Return [x, y] of the center of cell containing provided text 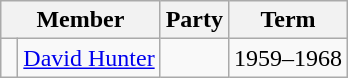
1959–1968 [288, 58]
Party [194, 20]
David Hunter [89, 58]
Term [288, 20]
Member [80, 20]
